Identify which cell holds the provided text, then report its [X, Y] central coordinate. 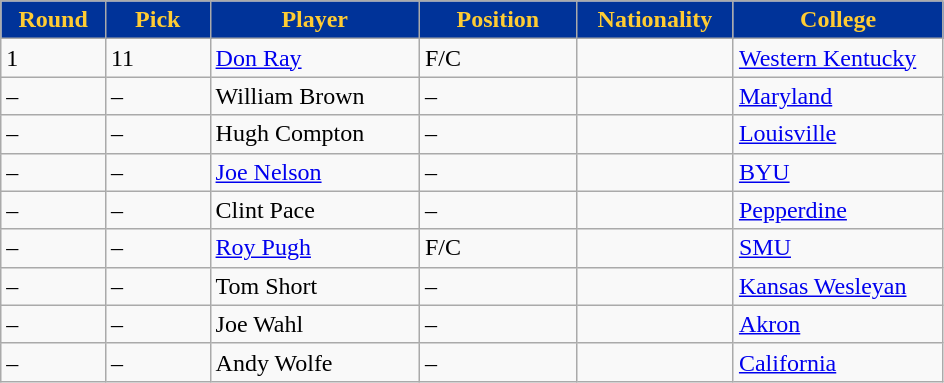
Hugh Compton [314, 134]
1 [54, 58]
Clint Pace [314, 210]
California [838, 362]
Kansas Wesleyan [838, 286]
Roy Pugh [314, 248]
College [838, 20]
Andy Wolfe [314, 362]
11 [158, 58]
Louisville [838, 134]
Round [54, 20]
Pepperdine [838, 210]
William Brown [314, 96]
Don Ray [314, 58]
Joe Nelson [314, 172]
Nationality [654, 20]
Joe Wahl [314, 324]
Tom Short [314, 286]
Akron [838, 324]
Pick [158, 20]
SMU [838, 248]
Position [498, 20]
Maryland [838, 96]
BYU [838, 172]
Player [314, 20]
Western Kentucky [838, 58]
